Search for the cell housing the specified text and yield its [X, Y] center coordinate. 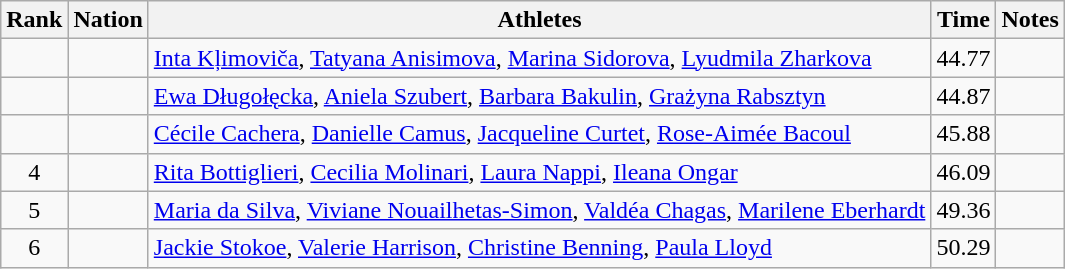
6 [34, 248]
5 [34, 210]
Time [964, 20]
49.36 [964, 210]
4 [34, 172]
45.88 [964, 134]
Rita Bottiglieri, Cecilia Molinari, Laura Nappi, Ileana Ongar [540, 172]
Nation [108, 20]
Notes [1030, 20]
Jackie Stokoe, Valerie Harrison, Christine Benning, Paula Lloyd [540, 248]
Maria da Silva, Viviane Nouailhetas-Simon, Valdéa Chagas, Marilene Eberhardt [540, 210]
Ewa Długołęcka, Aniela Szubert, Barbara Bakulin, Grażyna Rabsztyn [540, 96]
46.09 [964, 172]
Rank [34, 20]
44.77 [964, 58]
Athletes [540, 20]
Cécile Cachera, Danielle Camus, Jacqueline Curtet, Rose-Aimée Bacoul [540, 134]
50.29 [964, 248]
44.87 [964, 96]
Inta Kļimoviča, Tatyana Anisimova, Marina Sidorova, Lyudmila Zharkova [540, 58]
